Determine the [X, Y] coordinate at the center of the cell enclosing the given text.  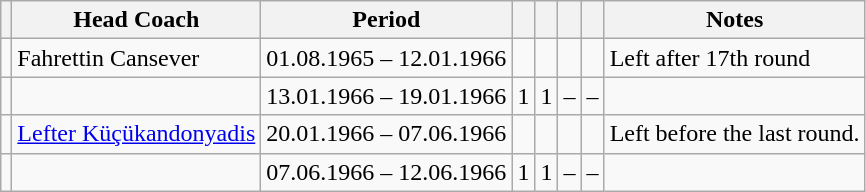
01.08.1965 – 12.01.1966 [386, 58]
13.01.1966 – 19.01.1966 [386, 96]
Left after 17th round [734, 58]
Left before the last round. [734, 134]
Fahrettin Cansever [136, 58]
Period [386, 20]
Notes [734, 20]
20.01.1966 – 07.06.1966 [386, 134]
Head Coach [136, 20]
07.06.1966 – 12.06.1966 [386, 172]
Lefter Küçükandonyadis [136, 134]
